Return (x, y) of the center of cell containing provided text 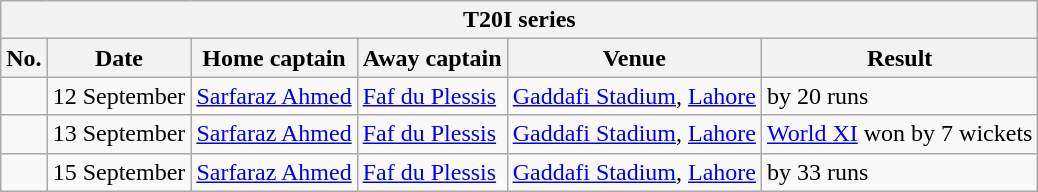
Venue (634, 58)
13 September (119, 134)
by 20 runs (899, 96)
T20I series (520, 20)
World XI won by 7 wickets (899, 134)
15 September (119, 172)
12 September (119, 96)
Date (119, 58)
by 33 runs (899, 172)
Result (899, 58)
Away captain (432, 58)
No. (24, 58)
Home captain (274, 58)
